Pinpoint the cell where the given text exists, returning its [x, y] midpoint coordinate. 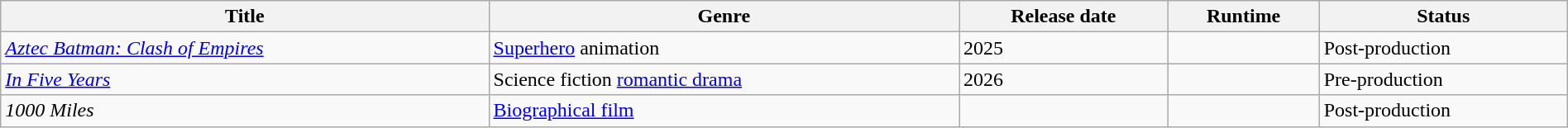
1000 Miles [245, 111]
Runtime [1244, 17]
Aztec Batman: Clash of Empires [245, 48]
Biographical film [724, 111]
Pre-production [1443, 79]
Superhero animation [724, 48]
2025 [1064, 48]
Status [1443, 17]
Science fiction romantic drama [724, 79]
Title [245, 17]
In Five Years [245, 79]
Genre [724, 17]
2026 [1064, 79]
Release date [1064, 17]
